Output the (X, Y) coordinate of the center of the cell containing the given text.  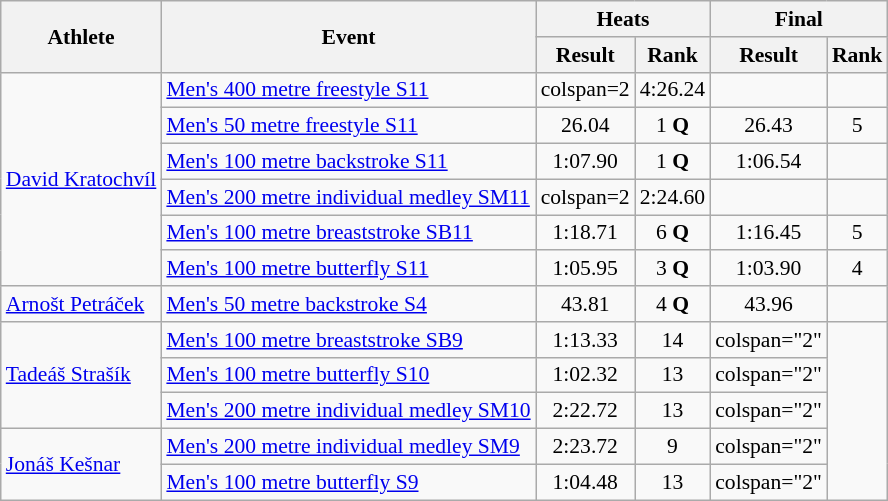
Men's 100 metre butterfly S10 (348, 375)
1:04.48 (586, 482)
1:07.90 (586, 162)
43.81 (586, 304)
Men's 50 metre freestyle S11 (348, 126)
43.96 (768, 304)
3 Q (672, 269)
Athlete (82, 36)
4:26.24 (672, 90)
1:13.33 (586, 340)
Men's 400 metre freestyle S11 (348, 90)
1:05.95 (586, 269)
Heats (624, 19)
1:06.54 (768, 162)
Men's 100 metre butterfly S11 (348, 269)
Arnošt Petráček (82, 304)
Men's 100 metre breaststroke SB9 (348, 340)
4 (858, 269)
9 (672, 447)
1:02.32 (586, 375)
Men's 100 metre butterfly S9 (348, 482)
Men's 50 metre backstroke S4 (348, 304)
Men's 100 metre backstroke S11 (348, 162)
Jonáš Kešnar (82, 464)
14 (672, 340)
1:03.90 (768, 269)
6 Q (672, 233)
David Kratochvíl (82, 179)
2:22.72 (586, 411)
Men's 100 metre breaststroke SB11 (348, 233)
26.04 (586, 126)
Men's 200 metre individual medley SM10 (348, 411)
Men's 200 metre individual medley SM11 (348, 197)
2:24.60 (672, 197)
26.43 (768, 126)
Event (348, 36)
4 Q (672, 304)
Tadeáš Strašík (82, 376)
1:18.71 (586, 233)
Final (798, 19)
2:23.72 (586, 447)
1:16.45 (768, 233)
Men's 200 metre individual medley SM9 (348, 447)
